Return (x, y) of the center of cell containing provided text 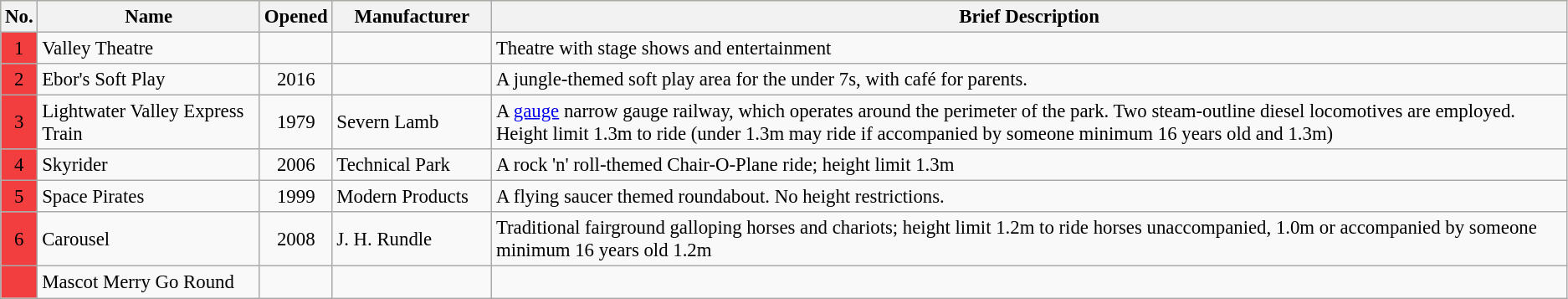
A rock 'n' roll-themed Chair-O-Plane ride; height limit 1.3m (1029, 165)
Severn Lamb (412, 122)
1 (19, 49)
2016 (296, 80)
Technical Park (412, 165)
Space Pirates (149, 197)
Name (149, 17)
1999 (296, 197)
Skyrider (149, 165)
No. (19, 17)
6 (19, 240)
Opened (296, 17)
4 (19, 165)
3 (19, 122)
Ebor's Soft Play (149, 80)
2 (19, 80)
2006 (296, 165)
Theatre with stage shows and entertainment (1029, 49)
Valley Theatre (149, 49)
1979 (296, 122)
Modern Products (412, 197)
J. H. Rundle (412, 240)
Manufacturer (412, 17)
Carousel (149, 240)
Mascot Merry Go Round (149, 282)
5 (19, 197)
Lightwater Valley Express Train (149, 122)
Brief Description (1029, 17)
2008 (296, 240)
A flying saucer themed roundabout. No height restrictions. (1029, 197)
A jungle-themed soft play area for the under 7s, with café for parents. (1029, 80)
